Pinpoint the cell where the given text exists, returning its (x, y) midpoint coordinate. 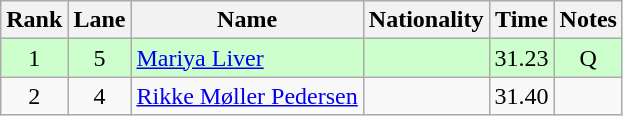
Time (522, 20)
4 (100, 96)
1 (34, 58)
Q (588, 58)
Notes (588, 20)
2 (34, 96)
Lane (100, 20)
Nationality (426, 20)
Mariya Liver (247, 58)
31.40 (522, 96)
Rank (34, 20)
5 (100, 58)
31.23 (522, 58)
Name (247, 20)
Rikke Møller Pedersen (247, 96)
